Provide the (x, y) coordinate of the cell's center where the given text is located.  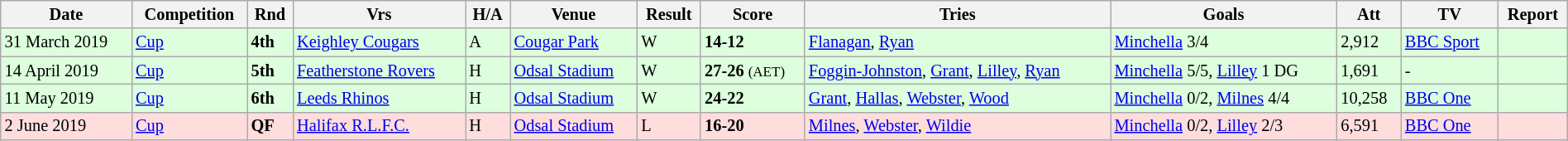
Featherstone Rovers (379, 70)
11 May 2019 (66, 98)
16-20 (753, 126)
Rnd (270, 14)
1,691 (1369, 70)
BBC Sport (1450, 42)
14-12 (753, 42)
4th (270, 42)
2,912 (1369, 42)
Vrs (379, 14)
Goals (1224, 14)
Date (66, 14)
Score (753, 14)
14 April 2019 (66, 70)
TV (1450, 14)
Minchella 0/2, Milnes 4/4 (1224, 98)
A (488, 42)
H/A (488, 14)
L (668, 126)
10,258 (1369, 98)
6,591 (1369, 126)
Foggin-Johnston, Grant, Lilley, Ryan (958, 70)
27-26 (AET) (753, 70)
Flanagan, Ryan (958, 42)
24-22 (753, 98)
Att (1369, 14)
Tries (958, 14)
Grant, Hallas, Webster, Wood (958, 98)
- (1450, 70)
2 June 2019 (66, 126)
31 March 2019 (66, 42)
Minchella 0/2, Lilley 2/3 (1224, 126)
Minchella 5/5, Lilley 1 DG (1224, 70)
QF (270, 126)
Minchella 3/4 (1224, 42)
Leeds Rhinos (379, 98)
6th (270, 98)
Milnes, Webster, Wildie (958, 126)
Halifax R.L.F.C. (379, 126)
5th (270, 70)
Competition (189, 14)
Keighley Cougars (379, 42)
Venue (574, 14)
Cougar Park (574, 42)
Result (668, 14)
Report (1533, 14)
